Scan for the cell matching the given text and deliver its (X, Y) coordinate at center. 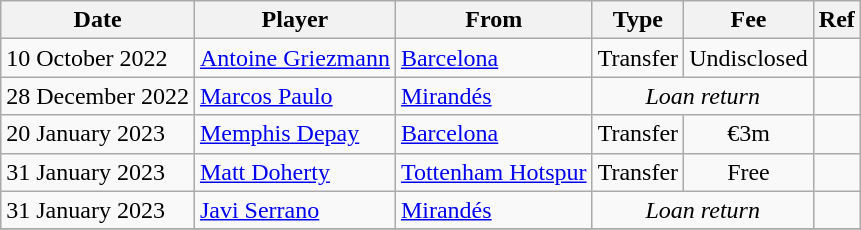
10 October 2022 (98, 58)
28 December 2022 (98, 96)
Date (98, 20)
Ref (836, 20)
Memphis Depay (294, 134)
Fee (749, 20)
Antoine Griezmann (294, 58)
Type (638, 20)
Marcos Paulo (294, 96)
From (494, 20)
20 January 2023 (98, 134)
Javi Serrano (294, 210)
Matt Doherty (294, 172)
Undisclosed (749, 58)
€3m (749, 134)
Player (294, 20)
Free (749, 172)
Tottenham Hotspur (494, 172)
